Provide the (x, y) coordinate of the cell's center where the given text is located.  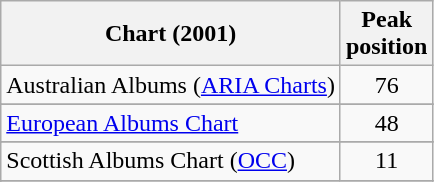
Scottish Albums Chart (OCC) (171, 161)
European Albums Chart (171, 123)
76 (386, 85)
Australian Albums (ARIA Charts) (171, 85)
Chart (2001) (171, 34)
48 (386, 123)
Peakposition (386, 34)
11 (386, 161)
